From the cell containing the given text, extract its center point as [x, y] coordinate. 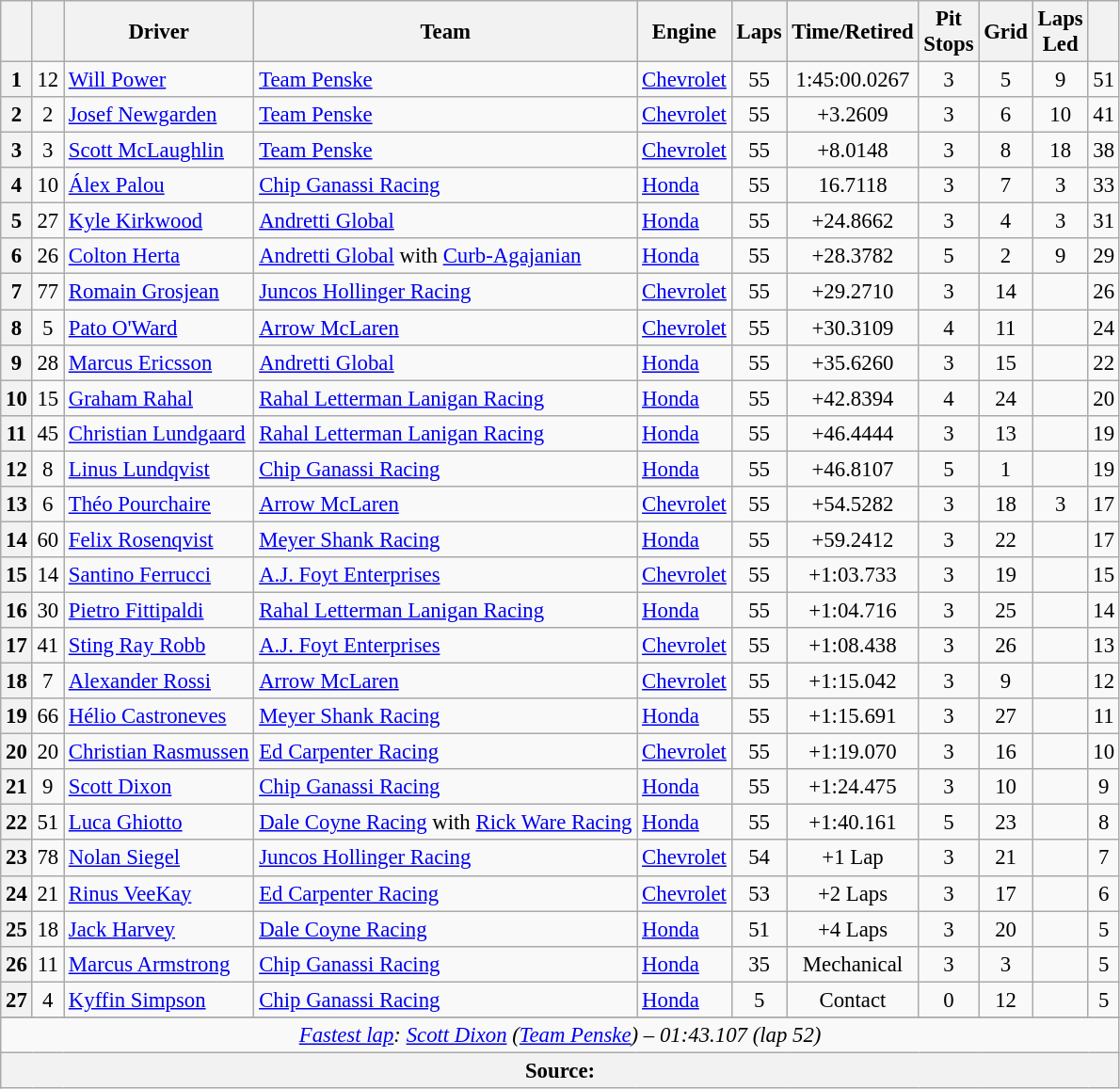
Nolan Siegel [159, 858]
30 [47, 610]
Pietro Fittipaldi [159, 610]
+46.4444 [853, 433]
Felix Rosenqvist [159, 539]
16.7118 [853, 185]
Laps [759, 32]
Linus Lundqvist [159, 469]
35 [759, 964]
Pato O'Ward [159, 328]
Scott Dixon [159, 787]
+1:15.691 [853, 716]
Santino Ferrucci [159, 575]
Marcus Ericsson [159, 362]
+1:19.070 [853, 752]
Sting Ray Robb [159, 646]
Marcus Armstrong [159, 964]
+4 Laps [853, 929]
53 [759, 893]
+1:40.161 [853, 823]
+1:04.716 [853, 610]
Hélio Castroneves [159, 716]
38 [1103, 151]
+8.0148 [853, 151]
Alexander Rossi [159, 681]
+46.8107 [853, 469]
Andretti Global with Curb-Agajanian [446, 257]
Driver [159, 32]
Grid [1005, 32]
Jack Harvey [159, 929]
31 [1103, 221]
Scott McLaughlin [159, 151]
+30.3109 [853, 328]
+2 Laps [853, 893]
Rinus VeeKay [159, 893]
Josef Newgarden [159, 115]
+1:24.475 [853, 787]
PitStops [949, 32]
Kyle Kirkwood [159, 221]
Engine [684, 32]
+1:08.438 [853, 646]
Time/Retired [853, 32]
Théo Pourchaire [159, 504]
78 [47, 858]
+1:03.733 [853, 575]
Kyffin Simpson [159, 1000]
LapsLed [1060, 32]
60 [47, 539]
Luca Ghiotto [159, 823]
+29.2710 [853, 292]
45 [47, 433]
Dale Coyne Racing with Rick Ware Racing [446, 823]
+54.5282 [853, 504]
77 [47, 292]
+59.2412 [853, 539]
Team [446, 32]
+3.2609 [853, 115]
Dale Coyne Racing [446, 929]
+1:15.042 [853, 681]
0 [949, 1000]
+24.8662 [853, 221]
+35.6260 [853, 362]
Álex Palou [159, 185]
1:45:00.0267 [853, 80]
Contact [853, 1000]
Fastest lap: Scott Dixon (Team Penske) – 01:43.107 (lap 52) [561, 1035]
+42.8394 [853, 398]
Source: [561, 1070]
Christian Rasmussen [159, 752]
Mechanical [853, 964]
Graham Rahal [159, 398]
Will Power [159, 80]
66 [47, 716]
Christian Lundgaard [159, 433]
29 [1103, 257]
28 [47, 362]
54 [759, 858]
Romain Grosjean [159, 292]
Colton Herta [159, 257]
+1 Lap [853, 858]
33 [1103, 185]
+28.3782 [853, 257]
